Return [X, Y] of the center of cell containing provided text 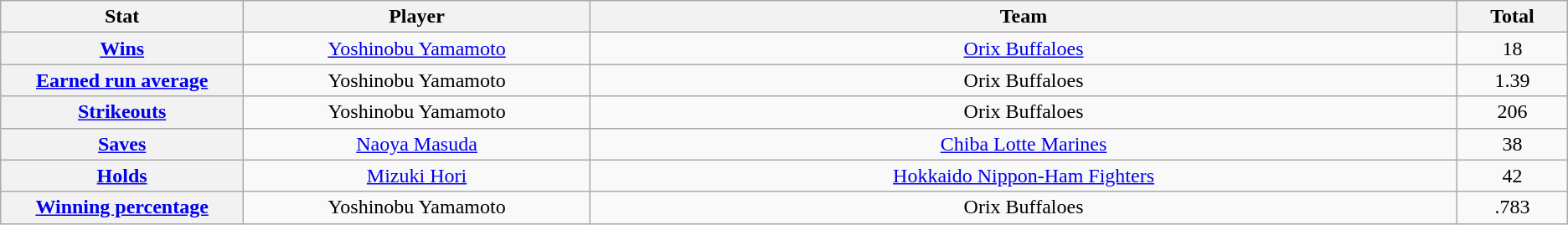
42 [1513, 176]
Holds [122, 176]
Stat [122, 17]
206 [1513, 112]
Wins [122, 49]
Strikeouts [122, 112]
Mizuki Hori [417, 176]
Chiba Lotte Marines [1024, 144]
Total [1513, 17]
Player [417, 17]
18 [1513, 49]
.783 [1513, 207]
Team [1024, 17]
Naoya Masuda [417, 144]
Saves [122, 144]
38 [1513, 144]
Winning percentage [122, 207]
Earned run average [122, 80]
Hokkaido Nippon-Ham Fighters [1024, 176]
1.39 [1513, 80]
